Determine the [x, y] coordinate at the center of the cell enclosing the given text.  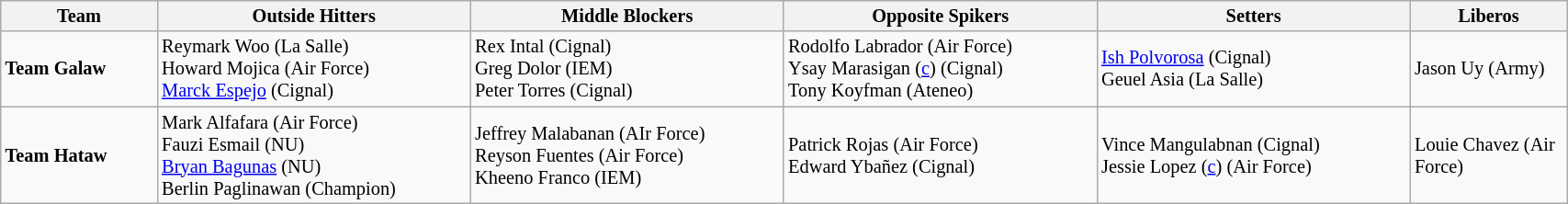
Middle Blockers [626, 16]
Team [79, 16]
Rex Intal (Cignal)Greg Dolor (IEM)Peter Torres (Cignal) [626, 69]
Louie Chavez (Air Force) [1488, 155]
Opposite Spikers [941, 16]
Jeffrey Malabanan (AIr Force)Reyson Fuentes (Air Force)Kheeno Franco (IEM) [626, 155]
Team Galaw [79, 69]
Mark Alfafara (Air Force)Fauzi Esmail (NU)Bryan Bagunas (NU)Berlin Paglinawan (Champion) [314, 155]
Setters [1253, 16]
Jason Uy (Army) [1488, 69]
Outside Hitters [314, 16]
Reymark Woo (La Salle)Howard Mojica (Air Force)Marck Espejo (Cignal) [314, 69]
Vince Mangulabnan (Cignal)Jessie Lopez (c) (Air Force) [1253, 155]
Rodolfo Labrador (Air Force)Ysay Marasigan (c) (Cignal)Tony Koyfman (Ateneo) [941, 69]
Ish Polvorosa (Cignal)Geuel Asia (La Salle) [1253, 69]
Patrick Rojas (Air Force)Edward Ybañez (Cignal) [941, 155]
Liberos [1488, 16]
Team Hataw [79, 155]
